Return (X, Y) of the center of cell containing provided text 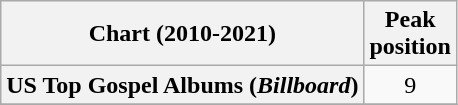
Peakposition (410, 34)
Chart (2010-2021) (182, 34)
9 (410, 85)
US Top Gospel Albums (Billboard) (182, 85)
